Extract the (x, y) coordinate from the center of the cell holding the provided text.  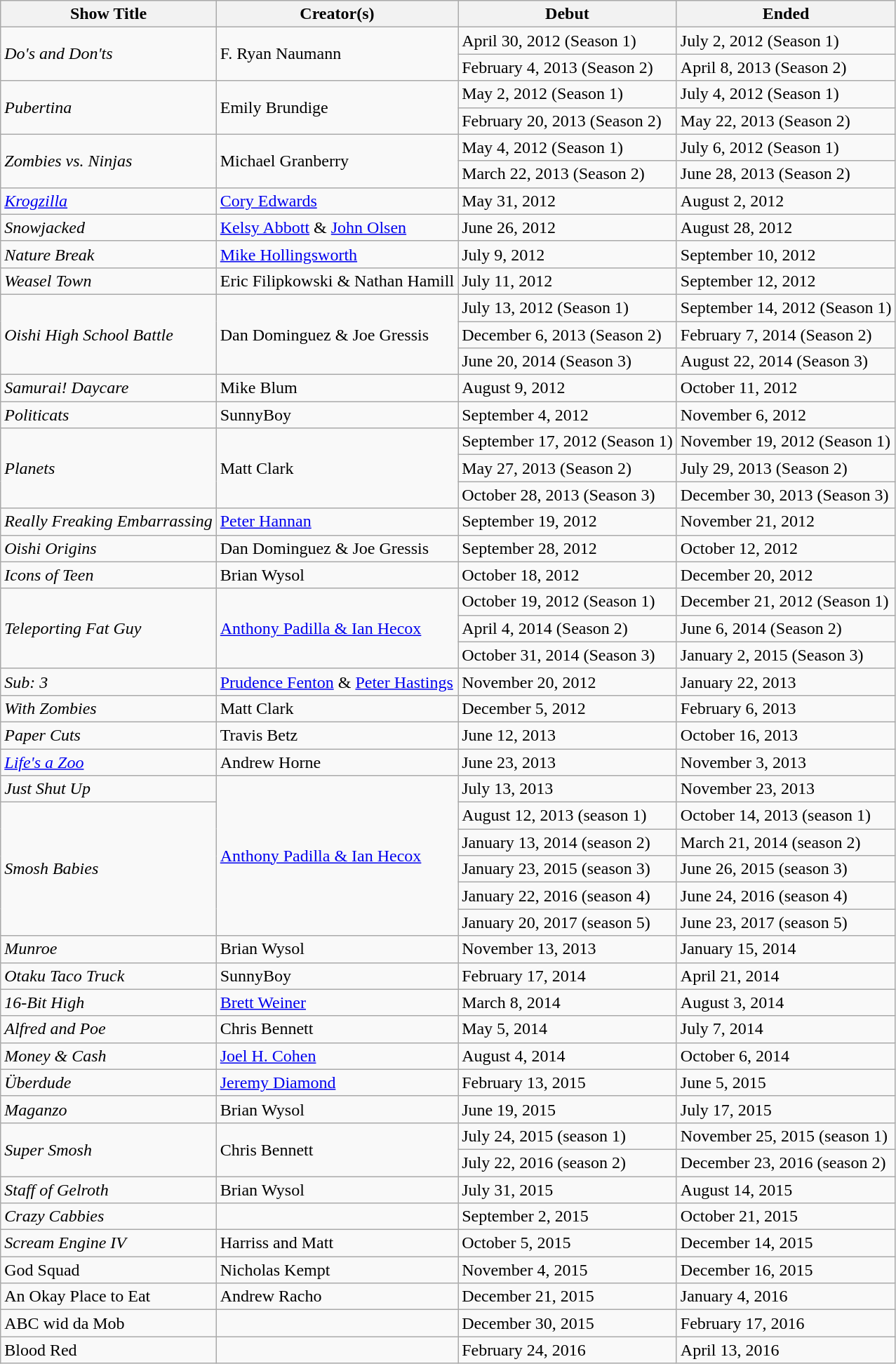
Travis Betz (337, 735)
June 5, 2015 (786, 1082)
August 14, 2015 (786, 1190)
Super Smosh (108, 1149)
June 19, 2015 (568, 1109)
May 27, 2013 (Season 2) (568, 468)
Show Title (108, 14)
December 20, 2012 (786, 575)
July 17, 2015 (786, 1109)
Alfred and Poe (108, 1029)
October 28, 2013 (Season 3) (568, 495)
Brett Weiner (337, 1002)
October 5, 2015 (568, 1243)
July 2, 2012 (Season 1) (786, 41)
November 25, 2015 (season 1) (786, 1136)
Joel H. Cohen (337, 1056)
September 12, 2012 (786, 281)
November 6, 2012 (786, 415)
Weasel Town (108, 281)
April 8, 2013 (Season 2) (786, 67)
February 4, 2013 (Season 2) (568, 67)
Kelsy Abbott & John Olsen (337, 227)
Teleporting Fat Guy (108, 628)
November 19, 2012 (Season 1) (786, 442)
Staff of Gelroth (108, 1190)
July 11, 2012 (568, 281)
September 28, 2012 (568, 548)
Money & Cash (108, 1056)
September 19, 2012 (568, 522)
God Squad (108, 1270)
August 22, 2014 (Season 3) (786, 362)
November 13, 2013 (568, 949)
Blood Red (108, 1350)
July 9, 2012 (568, 254)
Paper Cuts (108, 735)
August 3, 2014 (786, 1002)
November 20, 2012 (568, 682)
Oishi Origins (108, 548)
With Zombies (108, 708)
October 11, 2012 (786, 388)
Samurai! Daycare (108, 388)
July 13, 2013 (568, 789)
July 29, 2013 (Season 2) (786, 468)
Überdude (108, 1082)
September 17, 2012 (Season 1) (568, 442)
December 21, 2012 (Season 1) (786, 602)
Andrew Racho (337, 1297)
February 17, 2014 (568, 976)
Creator(s) (337, 14)
Peter Hannan (337, 522)
January 23, 2015 (season 3) (568, 869)
October 6, 2014 (786, 1056)
March 21, 2014 (season 2) (786, 842)
May 31, 2012 (568, 201)
Scream Engine IV (108, 1243)
October 31, 2014 (Season 3) (568, 655)
August 4, 2014 (568, 1056)
Nicholas Kempt (337, 1270)
Cory Edwards (337, 201)
June 20, 2014 (Season 3) (568, 362)
F. Ryan Naumann (337, 54)
May 4, 2012 (Season 1) (568, 147)
June 28, 2013 (Season 2) (786, 174)
September 14, 2012 (Season 1) (786, 307)
December 30, 2015 (568, 1323)
Smosh Babies (108, 869)
November 4, 2015 (568, 1270)
July 6, 2012 (Season 1) (786, 147)
February 20, 2013 (Season 2) (568, 121)
Just Shut Up (108, 789)
July 4, 2012 (Season 1) (786, 94)
Pubertina (108, 107)
June 23, 2017 (season 5) (786, 922)
October 19, 2012 (Season 1) (568, 602)
An Okay Place to Eat (108, 1297)
April 13, 2016 (786, 1350)
January 2, 2015 (Season 3) (786, 655)
May 2, 2012 (Season 1) (568, 94)
July 24, 2015 (season 1) (568, 1136)
Maganzo (108, 1109)
Icons of Teen (108, 575)
May 22, 2013 (Season 2) (786, 121)
December 16, 2015 (786, 1270)
February 17, 2016 (786, 1323)
February 24, 2016 (568, 1350)
Oishi High School Battle (108, 334)
February 13, 2015 (568, 1082)
July 13, 2012 (Season 1) (568, 307)
Jeremy Diamond (337, 1082)
Mike Blum (337, 388)
Crazy Cabbies (108, 1217)
August 28, 2012 (786, 227)
Eric Filipkowski & Nathan Hamill (337, 281)
January 22, 2013 (786, 682)
September 10, 2012 (786, 254)
Debut (568, 14)
Harriss and Matt (337, 1243)
October 14, 2013 (season 1) (786, 816)
Life's a Zoo (108, 762)
January 20, 2017 (season 5) (568, 922)
November 21, 2012 (786, 522)
16-Bit High (108, 1002)
September 4, 2012 (568, 415)
Andrew Horne (337, 762)
Snowjacked (108, 227)
April 4, 2014 (Season 2) (568, 628)
Nature Break (108, 254)
December 30, 2013 (Season 3) (786, 495)
January 13, 2014 (season 2) (568, 842)
May 5, 2014 (568, 1029)
Ended (786, 14)
Mike Hollingsworth (337, 254)
Krogzilla (108, 201)
December 6, 2013 (Season 2) (568, 335)
June 26, 2012 (568, 227)
March 22, 2013 (Season 2) (568, 174)
January 22, 2016 (season 4) (568, 896)
January 15, 2014 (786, 949)
July 7, 2014 (786, 1029)
July 22, 2016 (season 2) (568, 1163)
December 5, 2012 (568, 708)
December 23, 2016 (season 2) (786, 1163)
August 2, 2012 (786, 201)
Michael Granberry (337, 161)
November 3, 2013 (786, 762)
ABC wid da Mob (108, 1323)
June 6, 2014 (Season 2) (786, 628)
November 23, 2013 (786, 789)
Sub: 3 (108, 682)
August 9, 2012 (568, 388)
Zombies vs. Ninjas (108, 161)
June 26, 2015 (season 3) (786, 869)
October 21, 2015 (786, 1217)
February 6, 2013 (786, 708)
Munroe (108, 949)
April 21, 2014 (786, 976)
December 21, 2015 (568, 1297)
April 30, 2012 (Season 1) (568, 41)
Emily Brundige (337, 107)
February 7, 2014 (Season 2) (786, 335)
July 31, 2015 (568, 1190)
Planets (108, 468)
October 16, 2013 (786, 735)
June 12, 2013 (568, 735)
Prudence Fenton & Peter Hastings (337, 682)
Do's and Don'ts (108, 54)
June 23, 2013 (568, 762)
Really Freaking Embarrassing (108, 522)
October 12, 2012 (786, 548)
Politicats (108, 415)
March 8, 2014 (568, 1002)
December 14, 2015 (786, 1243)
October 18, 2012 (568, 575)
August 12, 2013 (season 1) (568, 816)
June 24, 2016 (season 4) (786, 896)
January 4, 2016 (786, 1297)
September 2, 2015 (568, 1217)
Otaku Taco Truck (108, 976)
